For the text-containing cell, return its midpoint in (x, y) coordinate format. 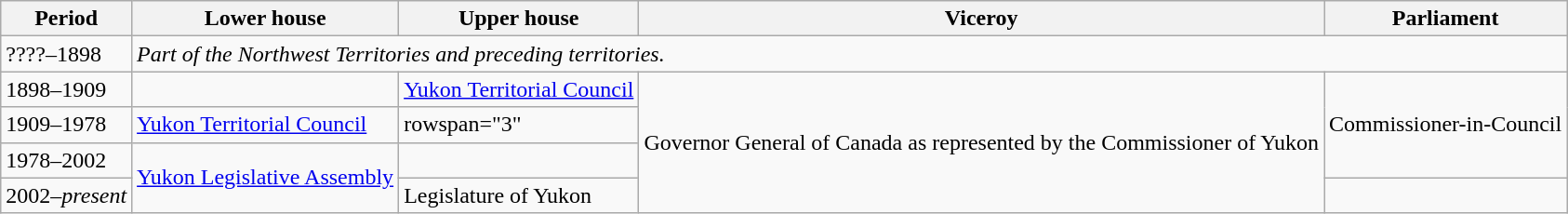
1978–2002 (67, 160)
Parliament (1445, 19)
Part of the Northwest Territories and preceding territories. (850, 54)
1898–1909 (67, 89)
2002–present (67, 195)
Yukon Legislative Assembly (266, 178)
Upper house (519, 19)
rowspan="3" (519, 125)
????–1898 (67, 54)
1909–1978 (67, 125)
Governor General of Canada as represented by the Commissioner of Yukon (982, 142)
Commissioner-in-Council (1445, 125)
Period (67, 19)
Lower house (266, 19)
Viceroy (982, 19)
Legislature of Yukon (519, 195)
